Find where the given text appears and provide that cell's center as (x, y) coordinate. 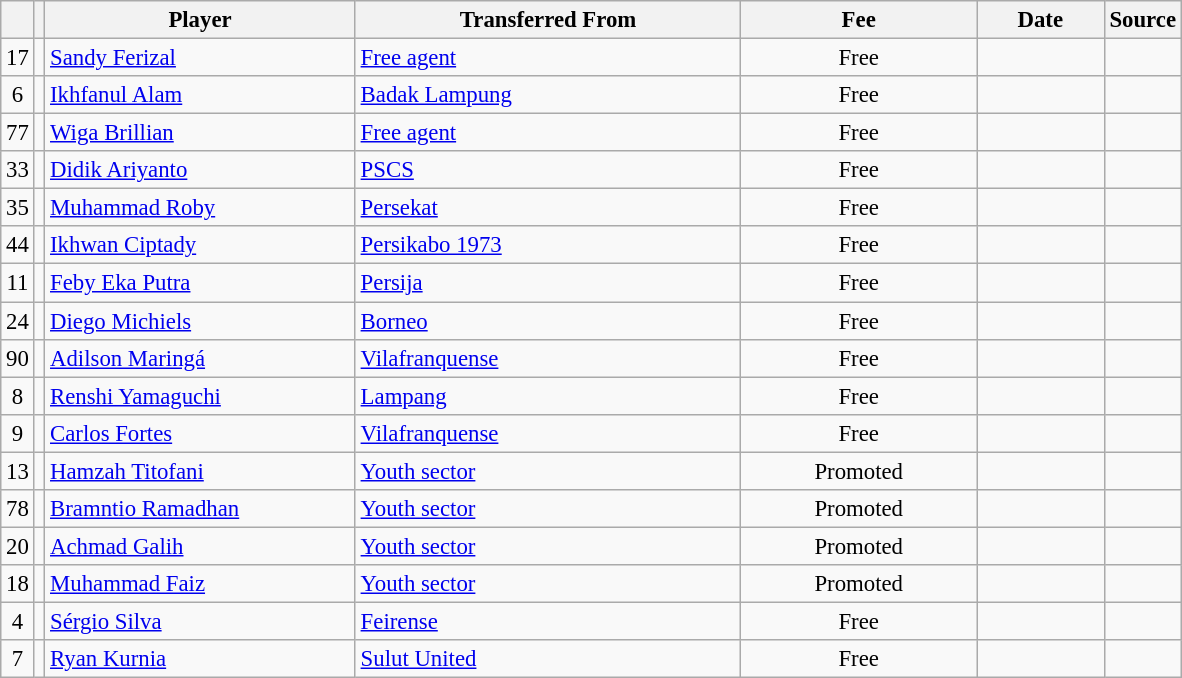
Ikhwan Ciptady (200, 245)
Persija (548, 283)
Date (1040, 20)
Sérgio Silva (200, 621)
Diego Michiels (200, 321)
PSCS (548, 170)
17 (18, 58)
Ikhfanul Alam (200, 95)
Lampang (548, 396)
Source (1142, 20)
33 (18, 170)
Muhammad Roby (200, 208)
Achmad Galih (200, 546)
Carlos Fortes (200, 433)
77 (18, 133)
Ryan Kurnia (200, 659)
7 (18, 659)
4 (18, 621)
13 (18, 471)
Wiga Brillian (200, 133)
Sulut United (548, 659)
Transferred From (548, 20)
11 (18, 283)
Fee (859, 20)
Player (200, 20)
24 (18, 321)
20 (18, 546)
Persekat (548, 208)
Borneo (548, 321)
90 (18, 358)
Adilson Maringá (200, 358)
44 (18, 245)
8 (18, 396)
9 (18, 433)
Hamzah Titofani (200, 471)
Bramntio Ramadhan (200, 509)
35 (18, 208)
Feirense (548, 621)
Badak Lampung (548, 95)
Didik Ariyanto (200, 170)
6 (18, 95)
78 (18, 509)
Muhammad Faiz (200, 584)
Renshi Yamaguchi (200, 396)
18 (18, 584)
Feby Eka Putra (200, 283)
Sandy Ferizal (200, 58)
Persikabo 1973 (548, 245)
